Extract the [x, y] coordinate from the center of the cell holding the provided text.  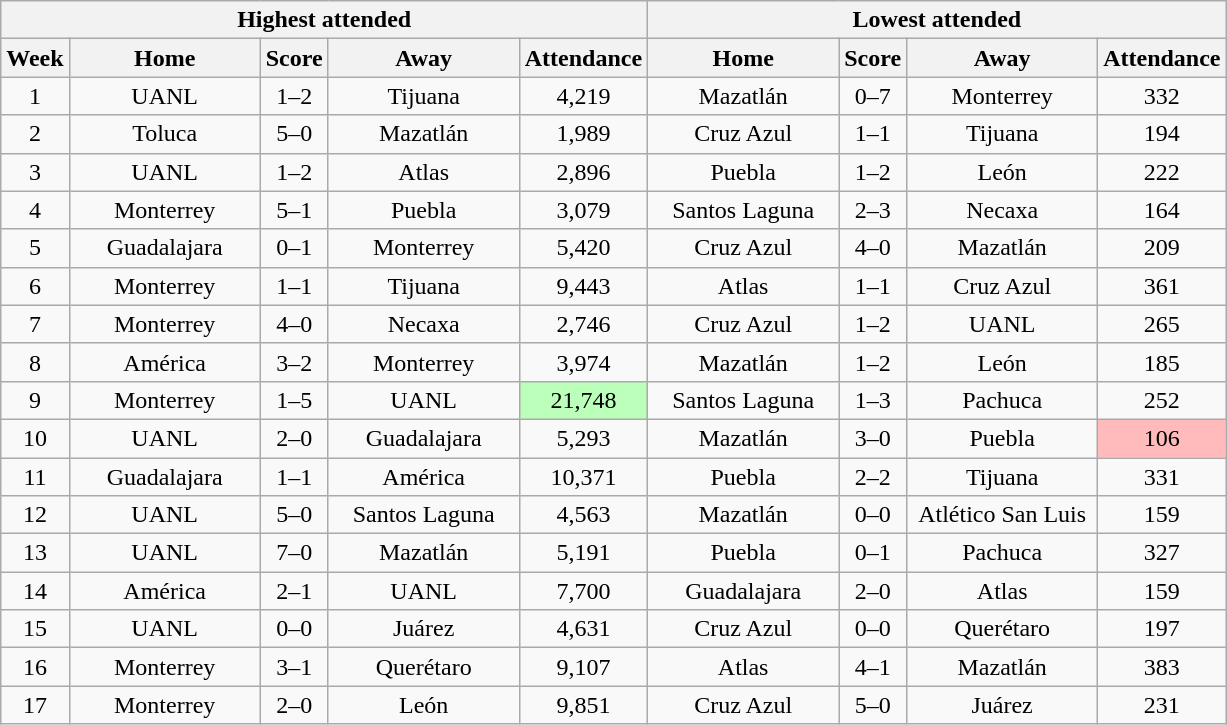
106 [1162, 438]
9 [35, 400]
Lowest attended [937, 20]
6 [35, 286]
197 [1162, 629]
5,191 [583, 553]
17 [35, 705]
3–0 [873, 438]
Toluca [164, 134]
194 [1162, 134]
252 [1162, 400]
5,420 [583, 248]
5–1 [294, 210]
2,896 [583, 172]
2 [35, 134]
1–5 [294, 400]
3–2 [294, 362]
231 [1162, 705]
10,371 [583, 477]
8 [35, 362]
2–3 [873, 210]
1–3 [873, 400]
0–7 [873, 96]
3 [35, 172]
4,631 [583, 629]
Week [35, 58]
7,700 [583, 591]
13 [35, 553]
1 [35, 96]
9,851 [583, 705]
14 [35, 591]
1,989 [583, 134]
4,219 [583, 96]
4 [35, 210]
383 [1162, 667]
3,079 [583, 210]
265 [1162, 324]
Atlético San Luis [1002, 515]
331 [1162, 477]
5,293 [583, 438]
327 [1162, 553]
16 [35, 667]
21,748 [583, 400]
3,974 [583, 362]
7–0 [294, 553]
11 [35, 477]
361 [1162, 286]
332 [1162, 96]
9,443 [583, 286]
5 [35, 248]
9,107 [583, 667]
7 [35, 324]
185 [1162, 362]
4,563 [583, 515]
222 [1162, 172]
15 [35, 629]
2–1 [294, 591]
10 [35, 438]
3–1 [294, 667]
209 [1162, 248]
2–2 [873, 477]
Highest attended [324, 20]
12 [35, 515]
164 [1162, 210]
4–1 [873, 667]
2,746 [583, 324]
